Identify which cell holds the provided text, then report its (X, Y) central coordinate. 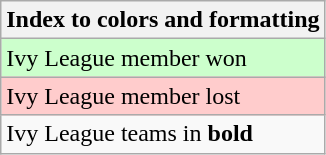
Ivy League teams in bold (163, 134)
Index to colors and formatting (163, 20)
Ivy League member lost (163, 96)
Ivy League member won (163, 58)
